Find where the given text appears and provide that cell's center as (x, y) coordinate. 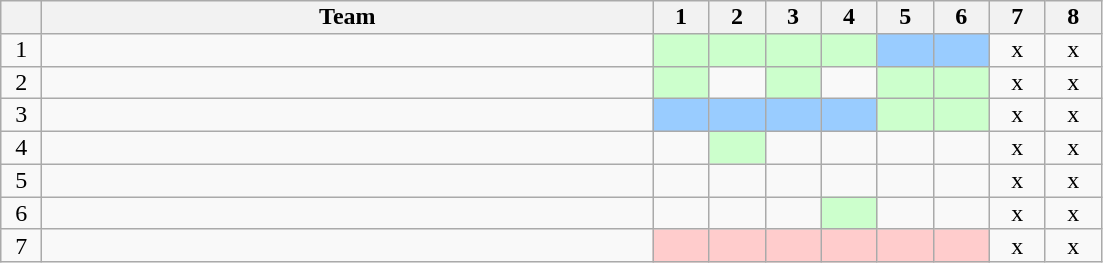
Team (348, 18)
8 (1073, 18)
